Scan for the cell matching the given text and deliver its [X, Y] coordinate at center. 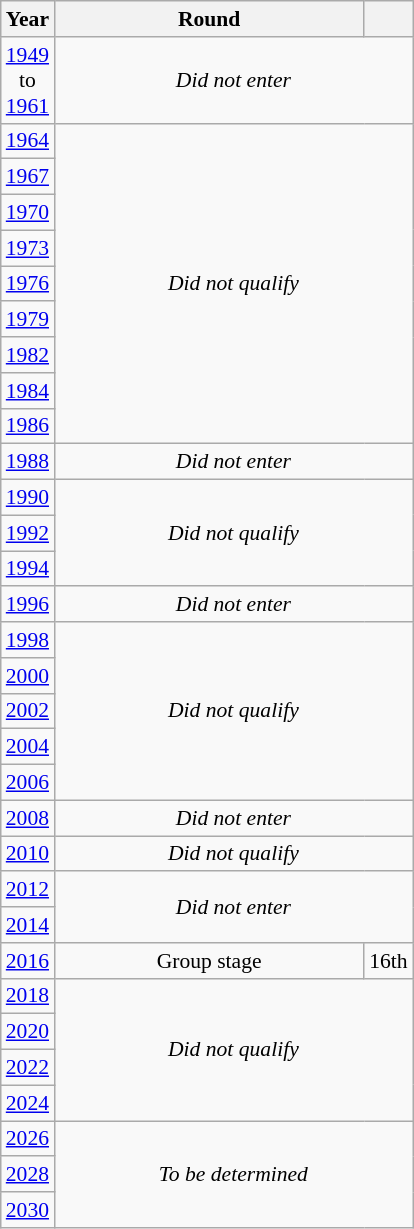
2000 [28, 676]
To be determined [234, 1174]
1976 [28, 284]
2026 [28, 1139]
2030 [28, 1210]
2008 [28, 818]
1949to1961 [28, 80]
2024 [28, 1103]
1979 [28, 320]
1990 [28, 498]
1996 [28, 605]
1973 [28, 248]
2020 [28, 1032]
1970 [28, 213]
2012 [28, 890]
1998 [28, 640]
16th [388, 961]
1988 [28, 462]
1967 [28, 177]
Year [28, 19]
2010 [28, 854]
2006 [28, 783]
1994 [28, 569]
1982 [28, 355]
2004 [28, 747]
Group stage [209, 961]
Round [209, 19]
2018 [28, 996]
1992 [28, 533]
1964 [28, 141]
2014 [28, 925]
2016 [28, 961]
2002 [28, 711]
1984 [28, 391]
1986 [28, 426]
2022 [28, 1068]
2028 [28, 1175]
